Pinpoint the cell where the given text exists, returning its (x, y) midpoint coordinate. 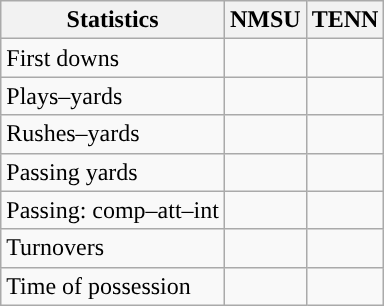
TENN (345, 20)
Time of possession (113, 286)
Rushes–yards (113, 134)
Statistics (113, 20)
Passing: comp–att–int (113, 210)
First downs (113, 58)
Passing yards (113, 172)
Turnovers (113, 248)
Plays–yards (113, 96)
NMSU (265, 20)
